Locate the cell with the specified text and output its (x, y) center coordinate. 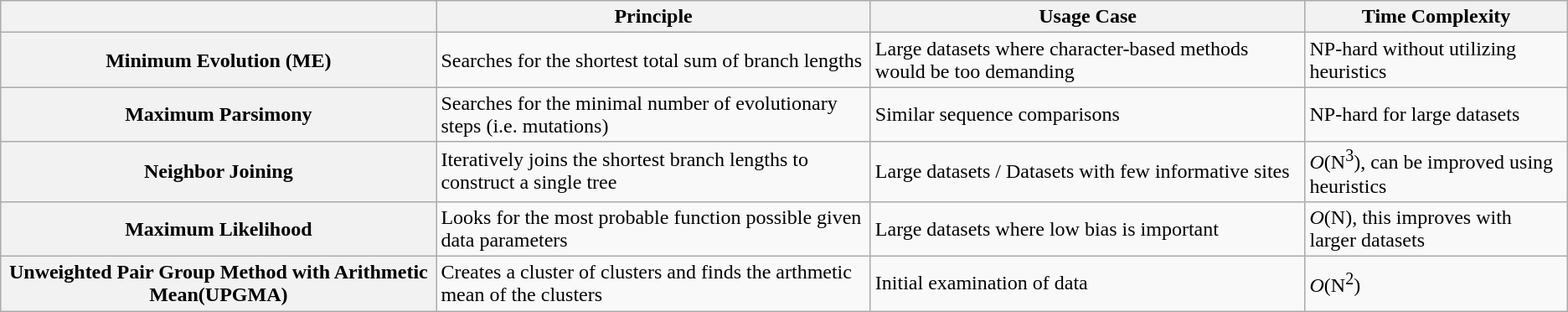
Large datasets / Datasets with few informative sites (1087, 172)
Iteratively joins the shortest branch lengths to construct a single tree (653, 172)
Looks for the most probable function possible given data parameters (653, 228)
Maximum Parsimony (219, 114)
Similar sequence comparisons (1087, 114)
Minimum Evolution (ME) (219, 60)
O(N3), can be improved using heuristics (1436, 172)
Searches for the shortest total sum of branch lengths (653, 60)
O(N2) (1436, 283)
Searches for the minimal number of evolutionary steps (i.e. mutations) (653, 114)
Time Complexity (1436, 17)
Maximum Likelihood (219, 228)
Initial examination of data (1087, 283)
Principle (653, 17)
Large datasets where character-based methods would be too demanding (1087, 60)
Creates a cluster of clusters and finds the arthmetic mean of the clusters (653, 283)
Usage Case (1087, 17)
Unweighted Pair Group Method with Arithmetic Mean(UPGMA) (219, 283)
NP-hard for large datasets (1436, 114)
O(N), this improves with larger datasets (1436, 228)
Neighbor Joining (219, 172)
Large datasets where low bias is important (1087, 228)
NP-hard without utilizing heuristics (1436, 60)
